Pinpoint the cell where the given text exists, returning its (x, y) midpoint coordinate. 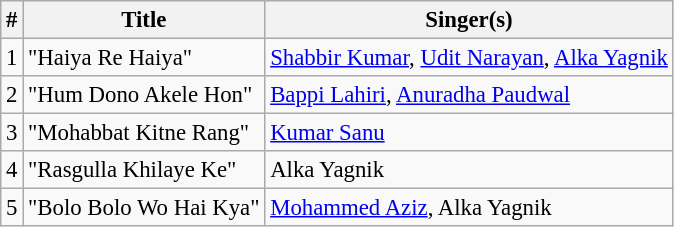
"Hum Dono Akele Hon" (144, 95)
"Haiya Re Haiya" (144, 58)
5 (12, 208)
Singer(s) (469, 20)
"Bolo Bolo Wo Hai Kya" (144, 208)
# (12, 20)
Shabbir Kumar, Udit Narayan, Alka Yagnik (469, 58)
"Rasgulla Khilaye Ke" (144, 170)
Kumar Sanu (469, 133)
4 (12, 170)
1 (12, 58)
Bappi Lahiri, Anuradha Paudwal (469, 95)
Alka Yagnik (469, 170)
"Mohabbat Kitne Rang" (144, 133)
2 (12, 95)
Title (144, 20)
Mohammed Aziz, Alka Yagnik (469, 208)
3 (12, 133)
